Capture the cell that displays the provided text and extract its (X, Y) central coordinate. 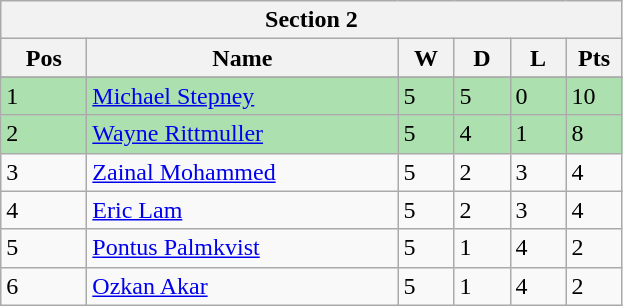
6 (44, 286)
Ozkan Akar (242, 286)
Pontus Palmkvist (242, 248)
Eric Lam (242, 210)
0 (538, 96)
Zainal Mohammed (242, 172)
Name (242, 58)
Pos (44, 58)
Pts (594, 58)
10 (594, 96)
Wayne Rittmuller (242, 134)
Section 2 (312, 20)
Michael Stepney (242, 96)
L (538, 58)
W (426, 58)
8 (594, 134)
D (482, 58)
